For the text-containing cell, return its midpoint in [X, Y] coordinate format. 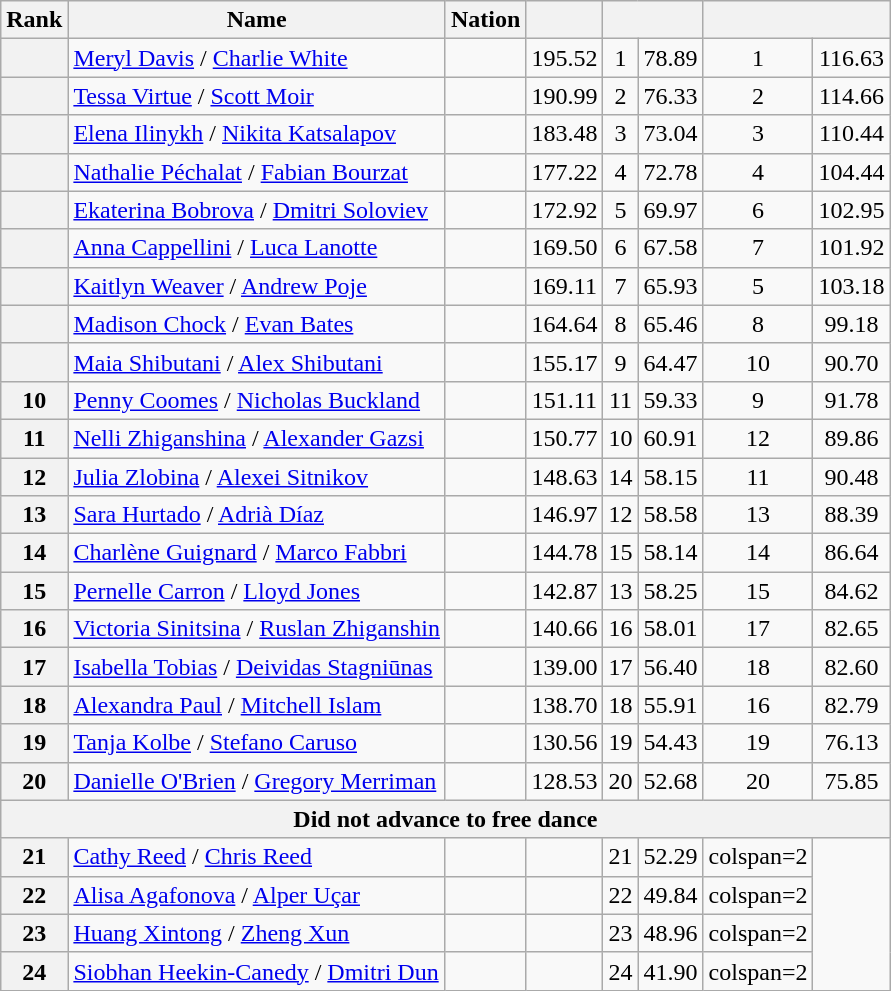
48.96 [670, 933]
58.58 [670, 515]
146.97 [564, 515]
84.62 [852, 591]
Julia Zlobina / Alexei Sitnikov [257, 477]
Meryl Davis / Charlie White [257, 58]
183.48 [564, 134]
76.33 [670, 96]
90.48 [852, 477]
Maia Shibutani / Alex Shibutani [257, 362]
116.63 [852, 58]
59.33 [670, 400]
144.78 [564, 553]
65.93 [670, 286]
67.58 [670, 248]
155.17 [564, 362]
151.11 [564, 400]
Tessa Virtue / Scott Moir [257, 96]
138.70 [564, 705]
Nelli Zhiganshina / Alexander Gazsi [257, 438]
Madison Chock / Evan Bates [257, 324]
76.13 [852, 743]
190.99 [564, 96]
Kaitlyn Weaver / Andrew Poje [257, 286]
75.85 [852, 781]
90.70 [852, 362]
140.66 [564, 629]
Tanja Kolbe / Stefano Caruso [257, 743]
Did not advance to free dance [446, 819]
64.47 [670, 362]
89.86 [852, 438]
86.64 [852, 553]
195.52 [564, 58]
103.18 [852, 286]
Alisa Agafonova / Alper Uçar [257, 895]
172.92 [564, 210]
52.68 [670, 781]
Isabella Tobias / Deividas Stagniūnas [257, 667]
Anna Cappellini / Luca Lanotte [257, 248]
Elena Ilinykh / Nikita Katsalapov [257, 134]
104.44 [852, 172]
177.22 [564, 172]
58.14 [670, 553]
Victoria Sinitsina / Ruslan Zhiganshin [257, 629]
114.66 [852, 96]
101.92 [852, 248]
56.40 [670, 667]
164.64 [564, 324]
78.89 [670, 58]
128.53 [564, 781]
49.84 [670, 895]
Rank [34, 20]
65.46 [670, 324]
41.90 [670, 971]
82.60 [852, 667]
Siobhan Heekin-Canedy / Dmitri Dun [257, 971]
102.95 [852, 210]
Cathy Reed / Chris Reed [257, 857]
52.29 [670, 857]
88.39 [852, 515]
54.43 [670, 743]
Alexandra Paul / Mitchell Islam [257, 705]
Nation [485, 20]
110.44 [852, 134]
58.01 [670, 629]
139.00 [564, 667]
82.65 [852, 629]
55.91 [670, 705]
Name [257, 20]
148.63 [564, 477]
69.97 [670, 210]
Penny Coomes / Nicholas Buckland [257, 400]
58.25 [670, 591]
82.79 [852, 705]
Ekaterina Bobrova / Dmitri Soloviev [257, 210]
60.91 [670, 438]
Nathalie Péchalat / Fabian Bourzat [257, 172]
169.11 [564, 286]
150.77 [564, 438]
142.87 [564, 591]
Huang Xintong / Zheng Xun [257, 933]
Charlène Guignard / Marco Fabbri [257, 553]
Danielle O'Brien / Gregory Merriman [257, 781]
91.78 [852, 400]
99.18 [852, 324]
Pernelle Carron / Lloyd Jones [257, 591]
169.50 [564, 248]
72.78 [670, 172]
58.15 [670, 477]
Sara Hurtado / Adrià Díaz [257, 515]
130.56 [564, 743]
73.04 [670, 134]
